Detect which cell encompasses the target text, then output its (X, Y) center coordinate. 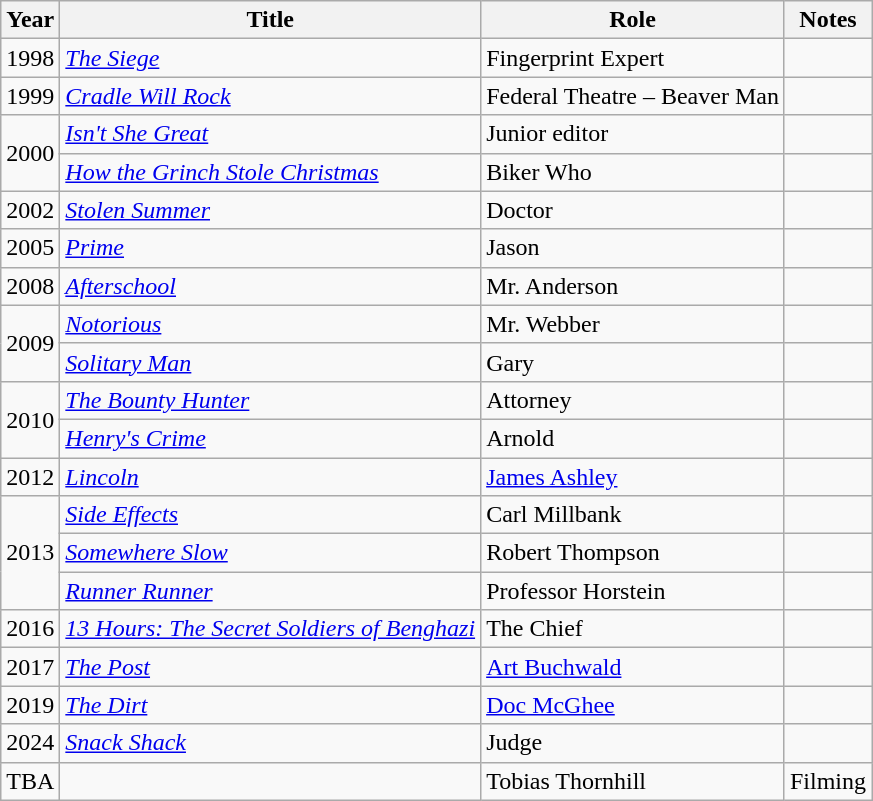
Runner Runner (270, 591)
Snack Shack (270, 743)
Notorious (270, 324)
Doc McGhee (633, 705)
2016 (30, 629)
Federal Theatre – Beaver Man (633, 96)
The Post (270, 667)
Year (30, 20)
Carl Millbank (633, 515)
2009 (30, 343)
Lincoln (270, 477)
Notes (828, 20)
Doctor (633, 210)
Fingerprint Expert (633, 58)
2013 (30, 553)
2008 (30, 286)
Art Buchwald (633, 667)
Arnold (633, 438)
Isn't She Great (270, 134)
The Siege (270, 58)
Jason (633, 248)
2012 (30, 477)
Filming (828, 781)
Junior editor (633, 134)
Somewhere Slow (270, 553)
1999 (30, 96)
Cradle Will Rock (270, 96)
2010 (30, 419)
Tobias Thornhill (633, 781)
Robert Thompson (633, 553)
Mr. Anderson (633, 286)
Afterschool (270, 286)
2000 (30, 153)
TBA (30, 781)
Side Effects (270, 515)
2017 (30, 667)
Role (633, 20)
2005 (30, 248)
Attorney (633, 400)
Prime (270, 248)
Judge (633, 743)
2019 (30, 705)
Mr. Webber (633, 324)
The Bounty Hunter (270, 400)
Solitary Man (270, 362)
2002 (30, 210)
Professor Horstein (633, 591)
The Chief (633, 629)
Title (270, 20)
2024 (30, 743)
Henry's Crime (270, 438)
13 Hours: The Secret Soldiers of Benghazi (270, 629)
1998 (30, 58)
James Ashley (633, 477)
Biker Who (633, 172)
Gary (633, 362)
Stolen Summer (270, 210)
How the Grinch Stole Christmas (270, 172)
The Dirt (270, 705)
